Capture the cell that displays the provided text and extract its [X, Y] central coordinate. 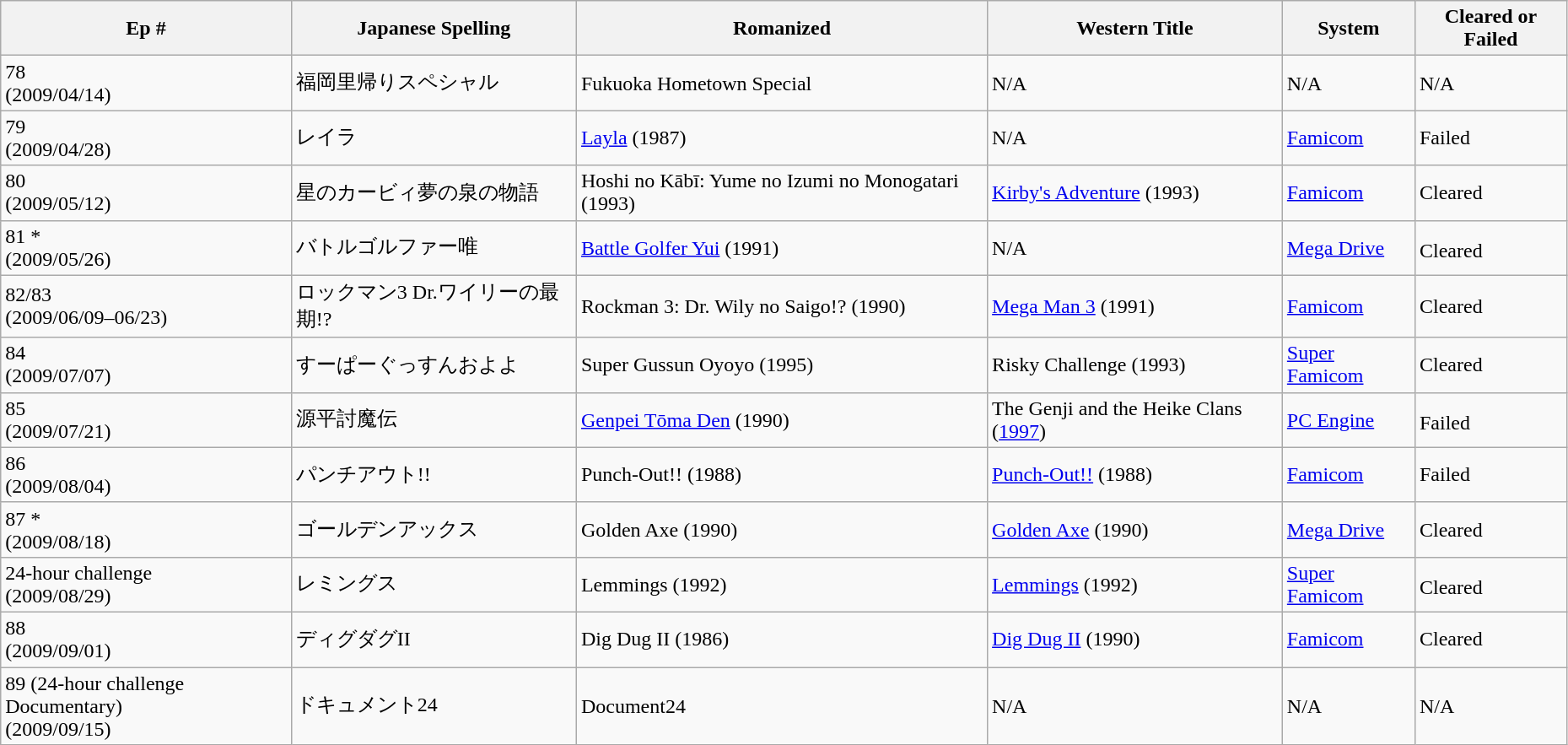
PC Engine [1348, 420]
Western Title [1135, 29]
すーぱーぐっすんおよよ [434, 364]
源平討魔伝 [434, 420]
星のカービィ夢の泉の物語 [434, 192]
Dig Dug II (1986) [781, 640]
Genpei Tōma Den (1990) [781, 420]
84(2009/07/07) [147, 364]
Kirby's Adventure (1993) [1135, 192]
Dig Dug II (1990) [1135, 640]
ドキュメント24 [434, 705]
Mega Man 3 (1991) [1135, 306]
レミングス [434, 584]
レイラ [434, 138]
Fukuoka Hometown Special [781, 83]
Battle Golfer Yui (1991) [781, 248]
Japanese Spelling [434, 29]
Hoshi no Kābī: Yume no Izumi no Monogatari (1993) [781, 192]
パンチアウト!! [434, 474]
89 (24-hour challenge Documentary)(2009/09/15) [147, 705]
バトルゴルファー唯 [434, 248]
Ep # [147, 29]
Rockman 3: Dr. Wily no Saigo!? (1990) [781, 306]
Cleared or Failed [1490, 29]
79(2009/04/28) [147, 138]
78(2009/04/14) [147, 83]
24-hour challenge(2009/08/29) [147, 584]
87 *(2009/08/18) [147, 530]
ゴールデンアックス [434, 530]
福岡里帰りスペシャル [434, 83]
Super Gussun Oyoyo (1995) [781, 364]
Layla (1987) [781, 138]
80(2009/05/12) [147, 192]
ロックマン3 Dr.ワイリーの最期!? [434, 306]
Risky Challenge (1993) [1135, 364]
ディグダグII [434, 640]
System [1348, 29]
The Genji and the Heike Clans (1997) [1135, 420]
86(2009/08/04) [147, 474]
88(2009/09/01) [147, 640]
Romanized [781, 29]
81 *(2009/05/26) [147, 248]
85(2009/07/21) [147, 420]
Document24 [781, 705]
82/83(2009/06/09–06/23) [147, 306]
